Locate the cell with the specified text and output its [x, y] center coordinate. 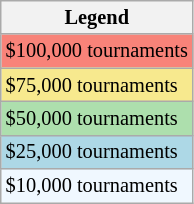
Legend [97, 17]
$25,000 tournaments [97, 152]
$50,000 tournaments [97, 118]
$100,000 tournaments [97, 51]
$10,000 tournaments [97, 186]
$75,000 tournaments [97, 85]
